Extract the [x, y] coordinate from the center of the cell holding the provided text.  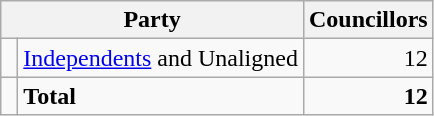
Independents and Unaligned [161, 58]
Total [161, 96]
Party [152, 20]
Councillors [368, 20]
